Determine the (x, y) coordinate at the center of the cell enclosing the given text.  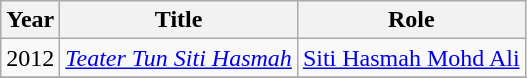
2012 (30, 58)
Siti Hasmah Mohd Ali (411, 58)
Year (30, 20)
Title (179, 20)
Role (411, 20)
Teater Tun Siti Hasmah (179, 58)
